Provide the (x, y) coordinate of the cell's center where the given text is located.  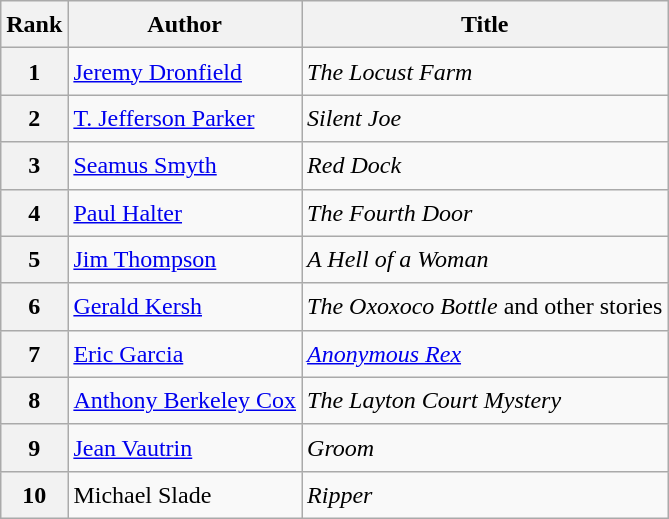
1 (34, 72)
Anthony Berkeley Cox (185, 400)
5 (34, 260)
Red Dock (485, 166)
Author (185, 24)
Silent Joe (485, 118)
Gerald Kersh (185, 306)
A Hell of a Woman (485, 260)
8 (34, 400)
Rank (34, 24)
The Fourth Door (485, 212)
Ripper (485, 494)
T. Jefferson Parker (185, 118)
9 (34, 448)
The Locust Farm (485, 72)
Eric Garcia (185, 354)
Paul Halter (185, 212)
Jeremy Dronfield (185, 72)
The Oxoxoco Bottle and other stories (485, 306)
The Layton Court Mystery (485, 400)
Michael Slade (185, 494)
7 (34, 354)
4 (34, 212)
3 (34, 166)
Jim Thompson (185, 260)
Anonymous Rex (485, 354)
Title (485, 24)
Seamus Smyth (185, 166)
Jean Vautrin (185, 448)
6 (34, 306)
2 (34, 118)
10 (34, 494)
Groom (485, 448)
